Extract the (X, Y) coordinate from the center of the cell holding the provided text.  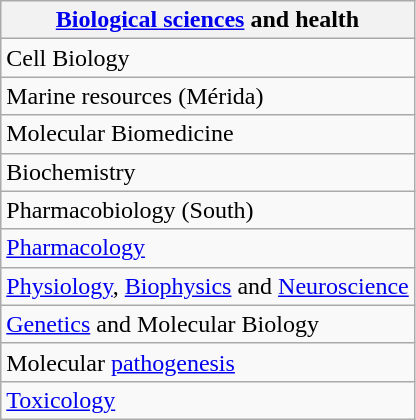
Toxicology (208, 400)
Pharmacobiology (South) (208, 210)
Genetics and Molecular Biology (208, 324)
Cell Biology (208, 58)
Biological sciences and health (208, 20)
Pharmacology (208, 248)
Physiology, Biophysics and Neuroscience (208, 286)
Biochemistry (208, 172)
Molecular Biomedicine (208, 134)
Molecular pathogenesis (208, 362)
Marine resources (Mérida) (208, 96)
